Search for the cell housing the specified text and yield its [x, y] center coordinate. 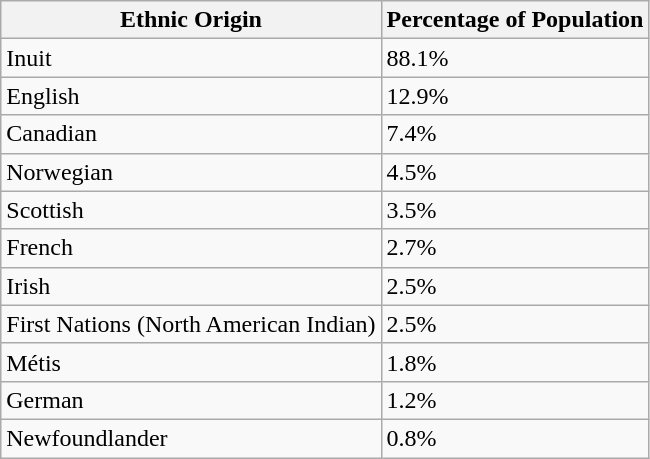
First Nations (North American Indian) [191, 324]
English [191, 96]
French [191, 248]
7.4% [515, 134]
Irish [191, 286]
Métis [191, 362]
Inuit [191, 58]
1.8% [515, 362]
Percentage of Population [515, 20]
2.7% [515, 248]
4.5% [515, 172]
1.2% [515, 400]
0.8% [515, 438]
Canadian [191, 134]
Newfoundlander [191, 438]
Norwegian [191, 172]
12.9% [515, 96]
Scottish [191, 210]
88.1% [515, 58]
Ethnic Origin [191, 20]
3.5% [515, 210]
German [191, 400]
